Output the [x, y] coordinate of the center of the cell containing the given text.  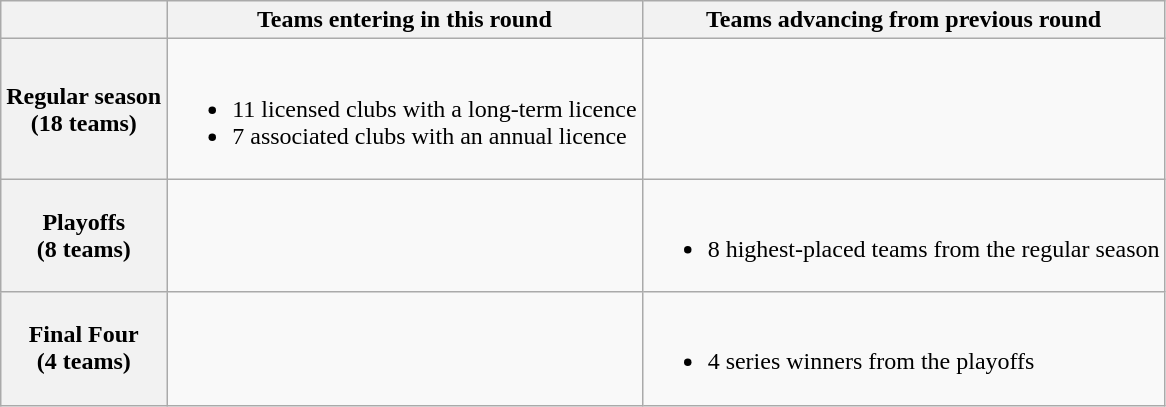
11 licensed clubs with a long-term licence7 associated clubs with an annual licence [404, 109]
8 highest-placed teams from the regular season [904, 236]
Teams advancing from previous round [904, 20]
4 series winners from the playoffs [904, 348]
Teams entering in this round [404, 20]
Regular season(18 teams) [84, 109]
Playoffs(8 teams) [84, 236]
Final Four(4 teams) [84, 348]
